Return (x, y) of the center of cell containing provided text 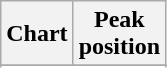
Chart (37, 34)
Peakposition (119, 34)
